Return the [x, y] coordinate for the center point of the cell that contains the specified text.  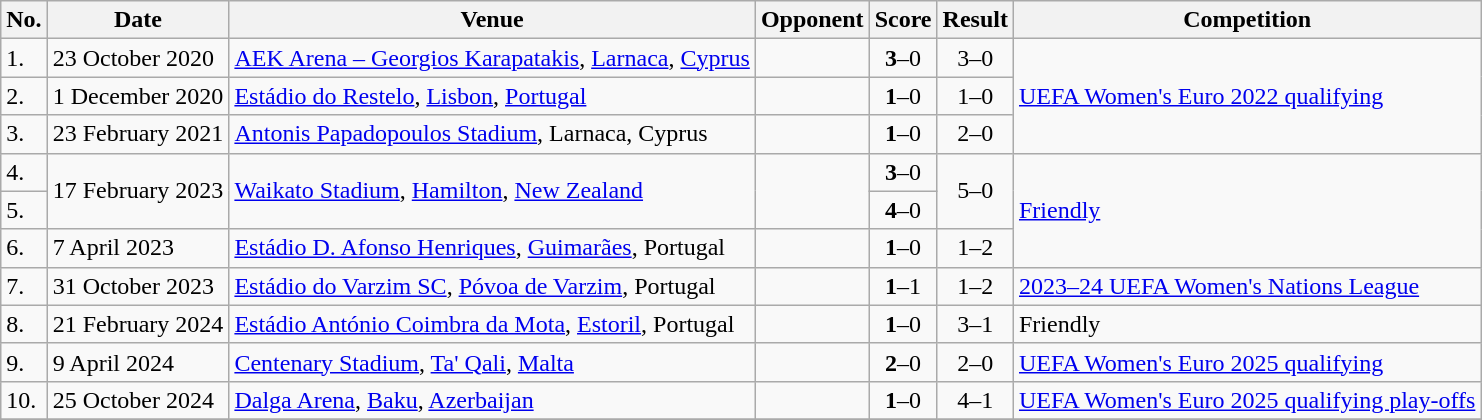
31 October 2023 [138, 286]
UEFA Women's Euro 2025 qualifying play-offs [1246, 400]
23 October 2020 [138, 58]
17 February 2023 [138, 191]
AEK Arena – Georgios Karapatakis, Larnaca, Cyprus [492, 58]
9 April 2024 [138, 362]
Competition [1246, 20]
5–0 [975, 191]
Antonis Papadopoulos Stadium, Larnaca, Cyprus [492, 134]
Estádio do Restelo, Lisbon, Portugal [492, 96]
8. [24, 324]
1 December 2020 [138, 96]
4–0 [903, 210]
Estádio D. Afonso Henriques, Guimarães, Portugal [492, 248]
7. [24, 286]
UEFA Women's Euro 2022 qualifying [1246, 96]
Result [975, 20]
1–1 [903, 286]
UEFA Women's Euro 2025 qualifying [1246, 362]
21 February 2024 [138, 324]
25 October 2024 [138, 400]
9. [24, 362]
Venue [492, 20]
Estádio do Varzim SC, Póvoa de Varzim, Portugal [492, 286]
4. [24, 172]
5. [24, 210]
Estádio António Coimbra da Mota, Estoril, Portugal [492, 324]
Waikato Stadium, Hamilton, New Zealand [492, 191]
Centenary Stadium, Ta' Qali, Malta [492, 362]
3. [24, 134]
1. [24, 58]
Dalga Arena, Baku, Azerbaijan [492, 400]
3–1 [975, 324]
23 February 2021 [138, 134]
No. [24, 20]
Score [903, 20]
2. [24, 96]
6. [24, 248]
4–1 [975, 400]
2023–24 UEFA Women's Nations League [1246, 286]
Date [138, 20]
Opponent [812, 20]
10. [24, 400]
7 April 2023 [138, 248]
